Return the (X, Y) coordinate for the center point of the cell that contains the specified text.  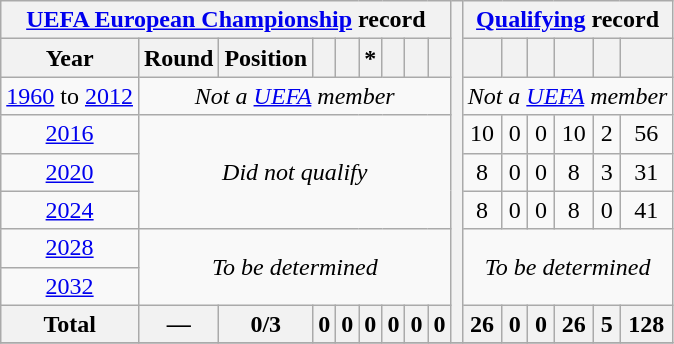
3 (607, 172)
UEFA European Championship record (226, 20)
Did not qualify (294, 172)
2 (607, 134)
Round (178, 58)
31 (646, 172)
Qualifying record (568, 20)
Position (266, 58)
— (178, 324)
128 (646, 324)
2020 (70, 172)
2016 (70, 134)
Total (70, 324)
0/3 (266, 324)
41 (646, 210)
Year (70, 58)
2028 (70, 248)
* (370, 58)
5 (607, 324)
56 (646, 134)
1960 to 2012 (70, 96)
2032 (70, 286)
2024 (70, 210)
